For the text-containing cell, return its midpoint in [X, Y] coordinate format. 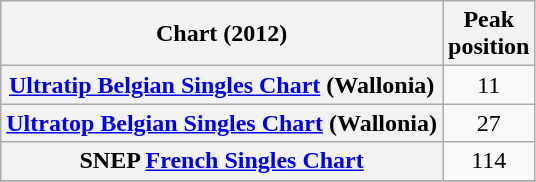
Chart (2012) [222, 34]
Ultratip Belgian Singles Chart (Wallonia) [222, 85]
SNEP French Singles Chart [222, 161]
27 [489, 123]
Ultratop Belgian Singles Chart (Wallonia) [222, 123]
11 [489, 85]
114 [489, 161]
Peakposition [489, 34]
